Scan for the cell matching the given text and deliver its [X, Y] coordinate at center. 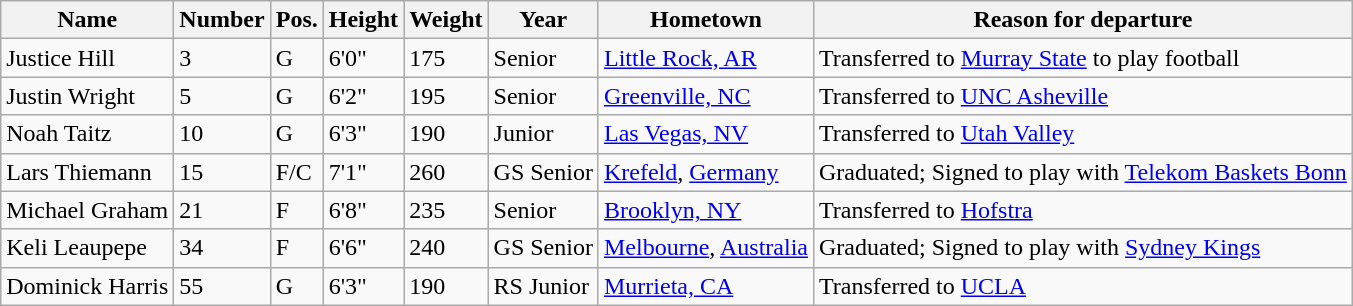
Dominick Harris [88, 286]
260 [446, 172]
Height [363, 20]
Name [88, 20]
Hometown [706, 20]
Michael Graham [88, 210]
34 [222, 248]
Transferred to UNC Asheville [1082, 96]
Justin Wright [88, 96]
Las Vegas, NV [706, 134]
Transferred to Utah Valley [1082, 134]
3 [222, 58]
Murrieta, CA [706, 286]
Krefeld, Germany [706, 172]
Little Rock, AR [706, 58]
Lars Thiemann [88, 172]
Graduated; Signed to play with Sydney Kings [1082, 248]
240 [446, 248]
6'6" [363, 248]
Graduated; Signed to play with Telekom Baskets Bonn [1082, 172]
5 [222, 96]
6'2" [363, 96]
7'1" [363, 172]
6'8" [363, 210]
Number [222, 20]
6'0" [363, 58]
Transferred to UCLA [1082, 286]
Greenville, NC [706, 96]
Noah Taitz [88, 134]
RS Junior [543, 286]
Transferred to Murray State to play football [1082, 58]
10 [222, 134]
195 [446, 96]
Weight [446, 20]
Pos. [296, 20]
21 [222, 210]
Melbourne, Australia [706, 248]
235 [446, 210]
Transferred to Hofstra [1082, 210]
Year [543, 20]
55 [222, 286]
175 [446, 58]
15 [222, 172]
Junior [543, 134]
Keli Leaupepe [88, 248]
F/C [296, 172]
Justice Hill [88, 58]
Brooklyn, NY [706, 210]
Reason for departure [1082, 20]
